Detect which cell encompasses the target text, then output its (X, Y) center coordinate. 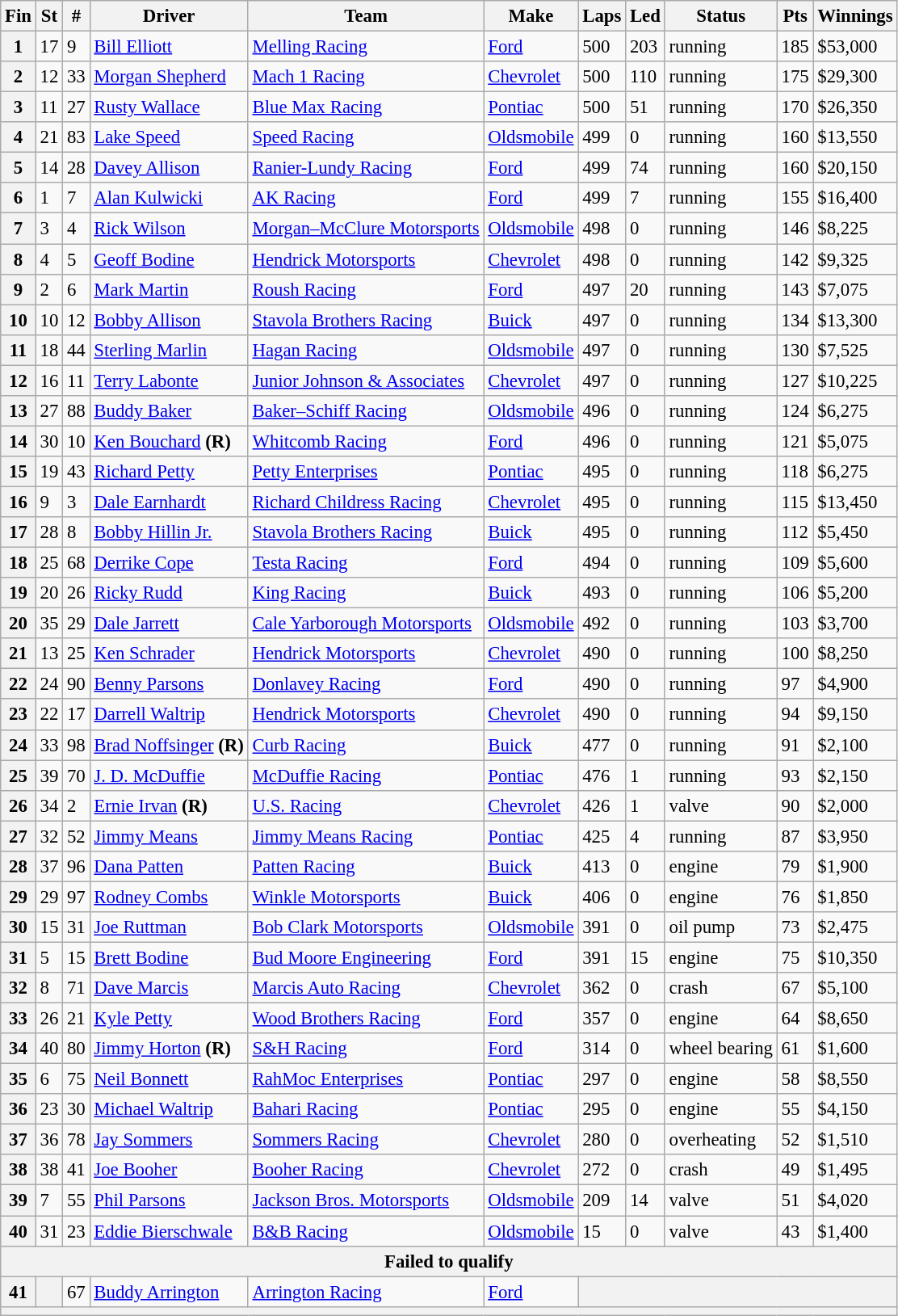
Arrington Racing (366, 1292)
$26,350 (855, 107)
Ricky Rudd (169, 593)
$13,550 (855, 137)
Testa Racing (366, 563)
$3,950 (855, 836)
130 (795, 350)
$20,150 (855, 168)
Winkle Motorsports (366, 897)
115 (795, 502)
Bobby Hillin Jr. (169, 532)
118 (795, 472)
McDuffie Racing (366, 776)
AK Racing (366, 198)
Petty Enterprises (366, 472)
Alan Kulwicki (169, 198)
$8,650 (855, 1019)
476 (602, 776)
Cale Yarborough Motorsports (366, 624)
J. D. McDuffie (169, 776)
$3,700 (855, 624)
143 (795, 289)
$2,150 (855, 776)
wheel bearing (720, 1049)
58 (795, 1079)
$2,000 (855, 805)
Davey Allison (169, 168)
103 (795, 624)
Buddy Arrington (169, 1292)
Terry Labonte (169, 381)
73 (795, 927)
49 (795, 1171)
Ken Bouchard (R) (169, 441)
$7,525 (855, 350)
109 (795, 563)
Morgan Shepherd (169, 77)
Dale Earnhardt (169, 502)
$53,000 (855, 47)
$10,350 (855, 957)
Rick Wilson (169, 229)
Bob Clark Motorsports (366, 927)
$1,510 (855, 1140)
Winnings (855, 16)
Dave Marcis (169, 988)
$2,475 (855, 927)
406 (602, 897)
Bill Elliott (169, 47)
127 (795, 381)
Kyle Petty (169, 1019)
61 (795, 1049)
$5,450 (855, 532)
St (48, 16)
142 (795, 259)
Michael Waltrip (169, 1109)
Jackson Bros. Motorsports (366, 1200)
Geoff Bodine (169, 259)
$8,250 (855, 654)
$2,100 (855, 745)
110 (646, 77)
134 (795, 320)
$1,495 (855, 1171)
100 (795, 654)
B&B Racing (366, 1231)
Sterling Marlin (169, 350)
Pts (795, 16)
Blue Max Racing (366, 107)
Sommers Racing (366, 1140)
94 (795, 715)
170 (795, 107)
413 (602, 867)
$8,550 (855, 1079)
Jimmy Means (169, 836)
Mach 1 Racing (366, 77)
Brad Noffsinger (R) (169, 745)
98 (76, 745)
68 (76, 563)
$29,300 (855, 77)
88 (76, 411)
Make (531, 16)
Wood Brothers Racing (366, 1019)
Booher Racing (366, 1171)
Joe Ruttman (169, 927)
Junior Johnson & Associates (366, 381)
S&H Racing (366, 1049)
Rusty Wallace (169, 107)
$1,600 (855, 1049)
overheating (720, 1140)
Curb Racing (366, 745)
121 (795, 441)
Speed Racing (366, 137)
272 (602, 1171)
Bud Moore Engineering (366, 957)
80 (76, 1049)
146 (795, 229)
477 (602, 745)
Whitcomb Racing (366, 441)
Patten Racing (366, 867)
Eddie Bierschwale (169, 1231)
Mark Martin (169, 289)
91 (795, 745)
Marcis Auto Racing (366, 988)
Morgan–McClure Motorsports (366, 229)
Fin (19, 16)
Phil Parsons (169, 1200)
155 (795, 198)
Richard Petty (169, 472)
175 (795, 77)
Ken Schrader (169, 654)
Richard Childress Racing (366, 502)
87 (795, 836)
Ranier-Lundy Racing (366, 168)
$5,200 (855, 593)
44 (76, 350)
Benny Parsons (169, 684)
Rodney Combs (169, 897)
314 (602, 1049)
Joe Booher (169, 1171)
Status (720, 16)
83 (76, 137)
295 (602, 1109)
$13,450 (855, 502)
Jimmy Horton (R) (169, 1049)
494 (602, 563)
112 (795, 532)
280 (602, 1140)
$5,100 (855, 988)
Dana Patten (169, 867)
$4,900 (855, 684)
$1,900 (855, 867)
76 (795, 897)
$9,325 (855, 259)
Derrike Cope (169, 563)
Jay Sommers (169, 1140)
96 (76, 867)
106 (795, 593)
Lake Speed (169, 137)
$5,075 (855, 441)
Roush Racing (366, 289)
74 (646, 168)
71 (76, 988)
Darrell Waltrip (169, 715)
Bahari Racing (366, 1109)
Driver (169, 16)
Laps (602, 16)
Led (646, 16)
493 (602, 593)
$1,850 (855, 897)
Baker–Schiff Racing (366, 411)
Failed to qualify (449, 1261)
$4,150 (855, 1109)
$16,400 (855, 198)
124 (795, 411)
70 (76, 776)
78 (76, 1140)
297 (602, 1079)
$8,225 (855, 229)
357 (602, 1019)
Dale Jarrett (169, 624)
426 (602, 805)
Ernie Irvan (R) (169, 805)
64 (795, 1019)
U.S. Racing (366, 805)
Neil Bonnett (169, 1079)
$13,300 (855, 320)
Jimmy Means Racing (366, 836)
362 (602, 988)
$1,400 (855, 1231)
RahMoc Enterprises (366, 1079)
oil pump (720, 927)
Bobby Allison (169, 320)
Hagan Racing (366, 350)
King Racing (366, 593)
492 (602, 624)
203 (646, 47)
$9,150 (855, 715)
Donlavey Racing (366, 684)
# (76, 16)
$5,600 (855, 563)
93 (795, 776)
185 (795, 47)
Buddy Baker (169, 411)
Team (366, 16)
Melling Racing (366, 47)
209 (602, 1200)
$7,075 (855, 289)
$10,225 (855, 381)
425 (602, 836)
$4,020 (855, 1200)
Brett Bodine (169, 957)
79 (795, 867)
